Identify which cell holds the provided text, then report its [x, y] central coordinate. 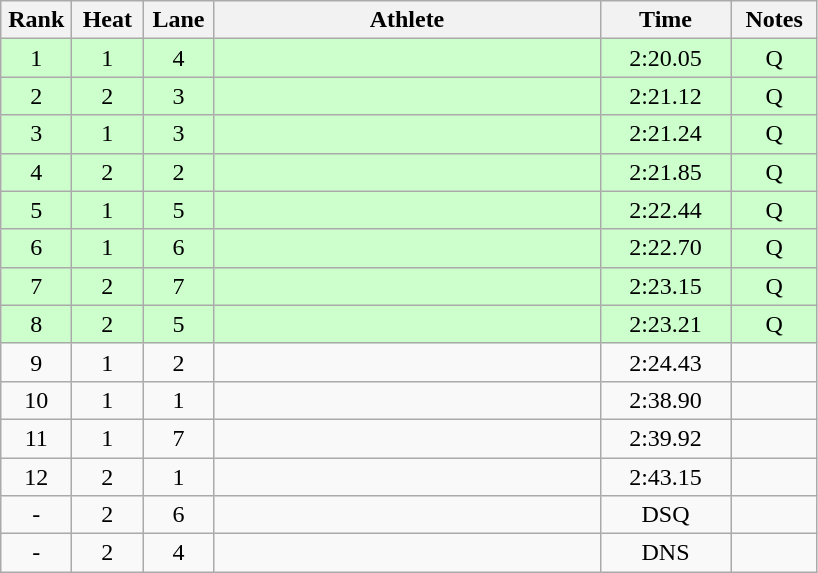
2:21.12 [666, 96]
Notes [774, 20]
12 [36, 477]
2:22.70 [666, 248]
2:24.43 [666, 362]
DSQ [666, 515]
Lane [178, 20]
8 [36, 324]
2:20.05 [666, 58]
2:39.92 [666, 438]
DNS [666, 553]
2:43.15 [666, 477]
2:22.44 [666, 210]
2:21.85 [666, 172]
2:38.90 [666, 400]
2:21.24 [666, 134]
2:23.21 [666, 324]
2:23.15 [666, 286]
9 [36, 362]
Rank [36, 20]
Time [666, 20]
Heat [108, 20]
Athlete [407, 20]
10 [36, 400]
11 [36, 438]
